Pinpoint the cell where the given text exists, returning its [X, Y] midpoint coordinate. 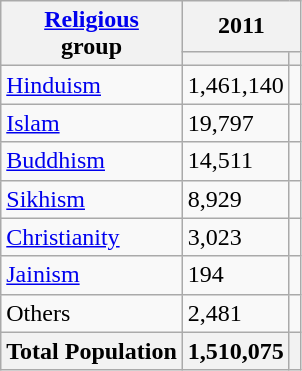
Jainism [92, 275]
Christianity [92, 237]
3,023 [236, 237]
14,511 [236, 161]
2011 [241, 26]
19,797 [236, 123]
2,481 [236, 313]
Religiousgroup [92, 34]
Hinduism [92, 85]
194 [236, 275]
Sikhism [92, 199]
Buddhism [92, 161]
1,461,140 [236, 85]
Others [92, 313]
Islam [92, 123]
8,929 [236, 199]
Total Population [92, 351]
1,510,075 [236, 351]
